From the cell containing the given text, extract its center point as (X, Y) coordinate. 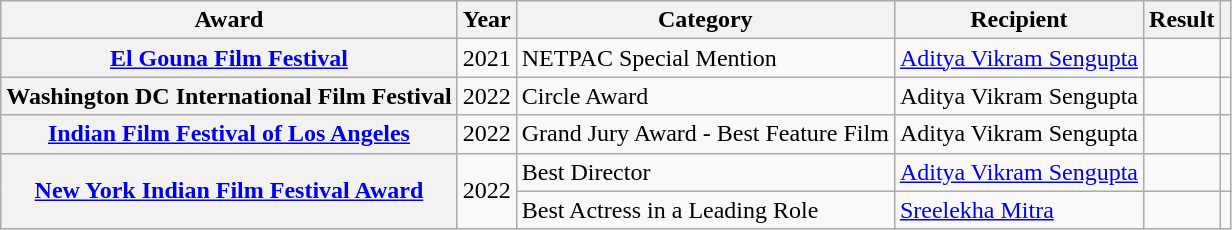
Indian Film Festival of Los Angeles (229, 134)
Recipient (1018, 20)
Year (486, 20)
Grand Jury Award - Best Feature Film (705, 134)
NETPAC Special Mention (705, 58)
New York Indian Film Festival Award (229, 191)
Circle Award (705, 96)
Best Actress in a Leading Role (705, 210)
Award (229, 20)
Result (1182, 20)
Sreelekha Mitra (1018, 210)
Best Director (705, 172)
2021 (486, 58)
Category (705, 20)
El Gouna Film Festival (229, 58)
Washington DC International Film Festival (229, 96)
